From the cell containing the given text, extract its center point as [x, y] coordinate. 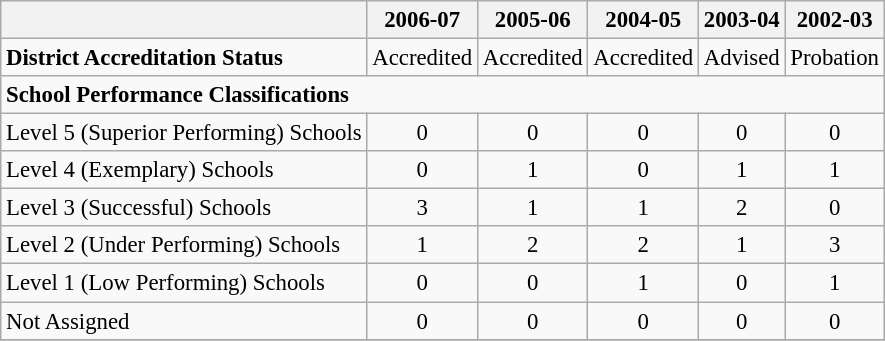
2002-03 [834, 20]
Level 5 (Superior Performing) Schools [184, 133]
Advised [742, 58]
Level 4 (Exemplary) Schools [184, 170]
Level 2 (Under Performing) Schools [184, 245]
Probation [834, 58]
2006-07 [422, 20]
Level 1 (Low Performing) Schools [184, 283]
2004-05 [644, 20]
2003-04 [742, 20]
Not Assigned [184, 321]
2005-06 [532, 20]
District Accreditation Status [184, 58]
School Performance Classifications [442, 95]
Level 3 (Successful) Schools [184, 208]
